Detect which cell encompasses the target text, then output its [X, Y] center coordinate. 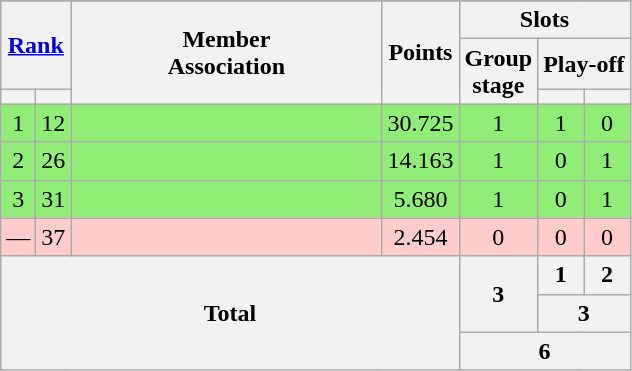
26 [54, 161]
Points [420, 52]
5.680 [420, 199]
30.725 [420, 123]
Groupstage [498, 72]
Total [230, 313]
31 [54, 199]
— [18, 237]
Slots [544, 20]
6 [544, 351]
14.163 [420, 161]
2.454 [420, 237]
Play-off [584, 64]
12 [54, 123]
37 [54, 237]
Rank [36, 45]
MemberAssociation [226, 52]
